Detect which cell encompasses the target text, then output its [X, Y] center coordinate. 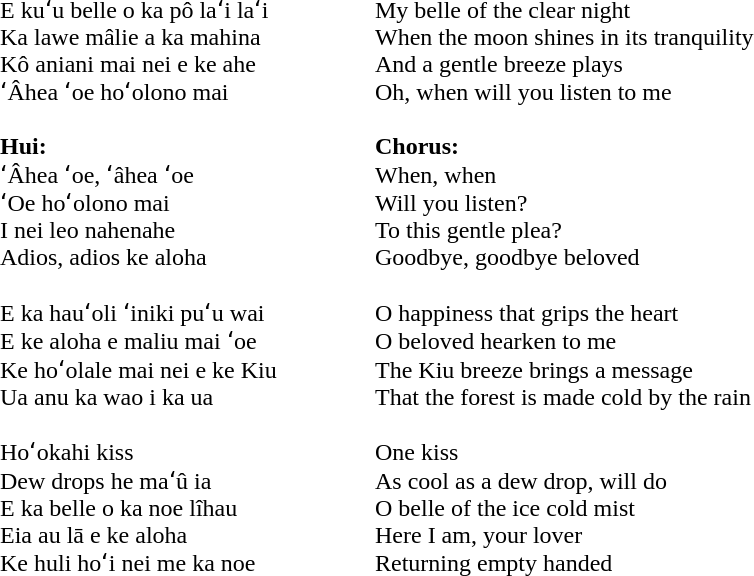
ʻÂhea ʻoe, ʻâhea ʻoe [188, 174]
E ka hauʻoli ʻiniki puʻu wai [188, 312]
Ke huli hoʻi nei me ka noe [188, 562]
Hui: [188, 146]
ʻÂhea ʻoe hoʻolono mai [188, 92]
ʻOe hoʻolono mai [188, 202]
E ka belle o ka noe lîhau [188, 508]
Ke hoʻolale mai nei e ke Kiu [188, 369]
E ke aloha e maliu mai ʻoe [188, 340]
Kô aniani mai nei e ke ahe [188, 64]
Hoʻokahi kiss [188, 452]
Dew drops he maʻû ia [188, 480]
I nei leo nahenahe [188, 230]
Ka lawe mâlie a ka mahina [188, 38]
Eia au lā e ke aloha [188, 536]
Ua anu ka wao i ka ua [188, 398]
Adios, adios ke aloha [188, 258]
